Detect which cell encompasses the target text, then output its [x, y] center coordinate. 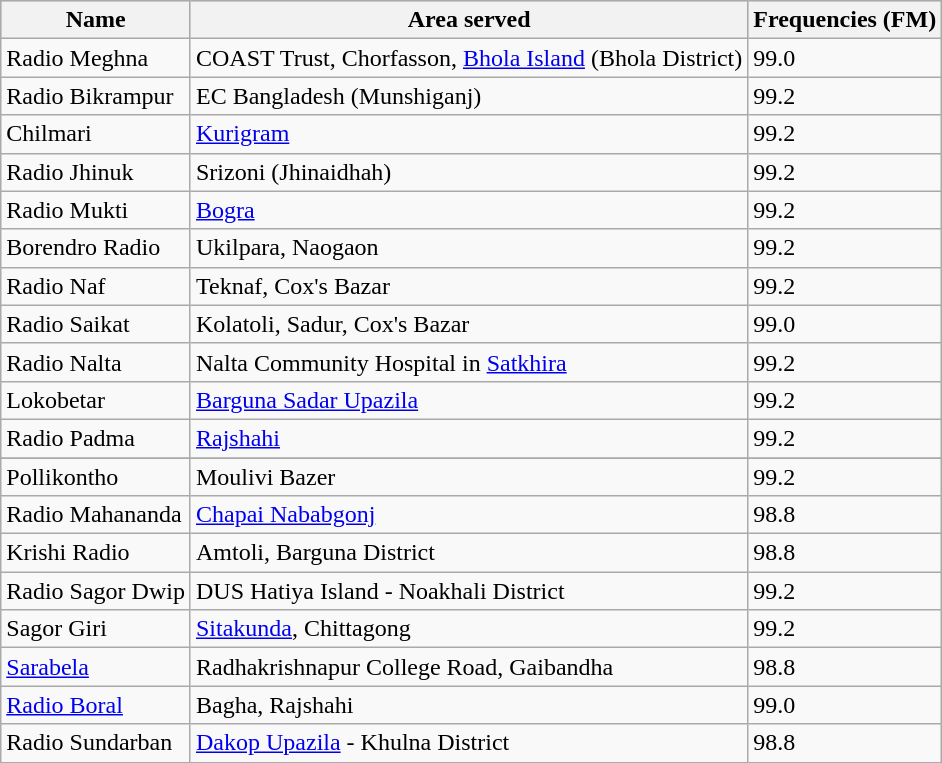
Radio Meghna [96, 58]
Teknaf, Cox's Bazar [468, 286]
Radio Jhinuk [96, 172]
Radio Boral [96, 705]
Radio Padma [96, 438]
Moulivi Bazer [468, 477]
Borendro Radio [96, 248]
Area served [468, 20]
Chilmari [96, 134]
Kolatoli, Sadur, Cox's Bazar [468, 324]
Sagor Giri [96, 629]
Sitakunda, Chittagong [468, 629]
COAST Trust, Chorfasson, Bhola Island (Bhola District) [468, 58]
Amtoli, Barguna District [468, 553]
Radio Sagor Dwip [96, 591]
Barguna Sadar Upazila [468, 400]
Radhakrishnapur College Road, Gaibandha [468, 667]
Frequencies (FM) [845, 20]
Nalta Community Hospital in Satkhira [468, 362]
Pollikontho [96, 477]
Radio Mukti [96, 210]
Krishi Radio [96, 553]
Radio Mahananda [96, 515]
Lokobetar [96, 400]
Radio Saikat [96, 324]
DUS Hatiya Island - Noakhali District [468, 591]
Radio Nalta [96, 362]
Chapai Nababgonj [468, 515]
Name [96, 20]
Sarabela [96, 667]
Bogra [468, 210]
Kurigram [468, 134]
Srizoni (Jhinaidhah) [468, 172]
Dakop Upazila - Khulna District [468, 743]
Ukilpara, Naogaon [468, 248]
EC Bangladesh (Munshiganj) [468, 96]
Radio Sundarban [96, 743]
Radio Bikrampur [96, 96]
Radio Naf [96, 286]
Bagha, Rajshahi [468, 705]
Rajshahi [468, 438]
